Provide the [x, y] coordinate of the cell's center where the given text is located.  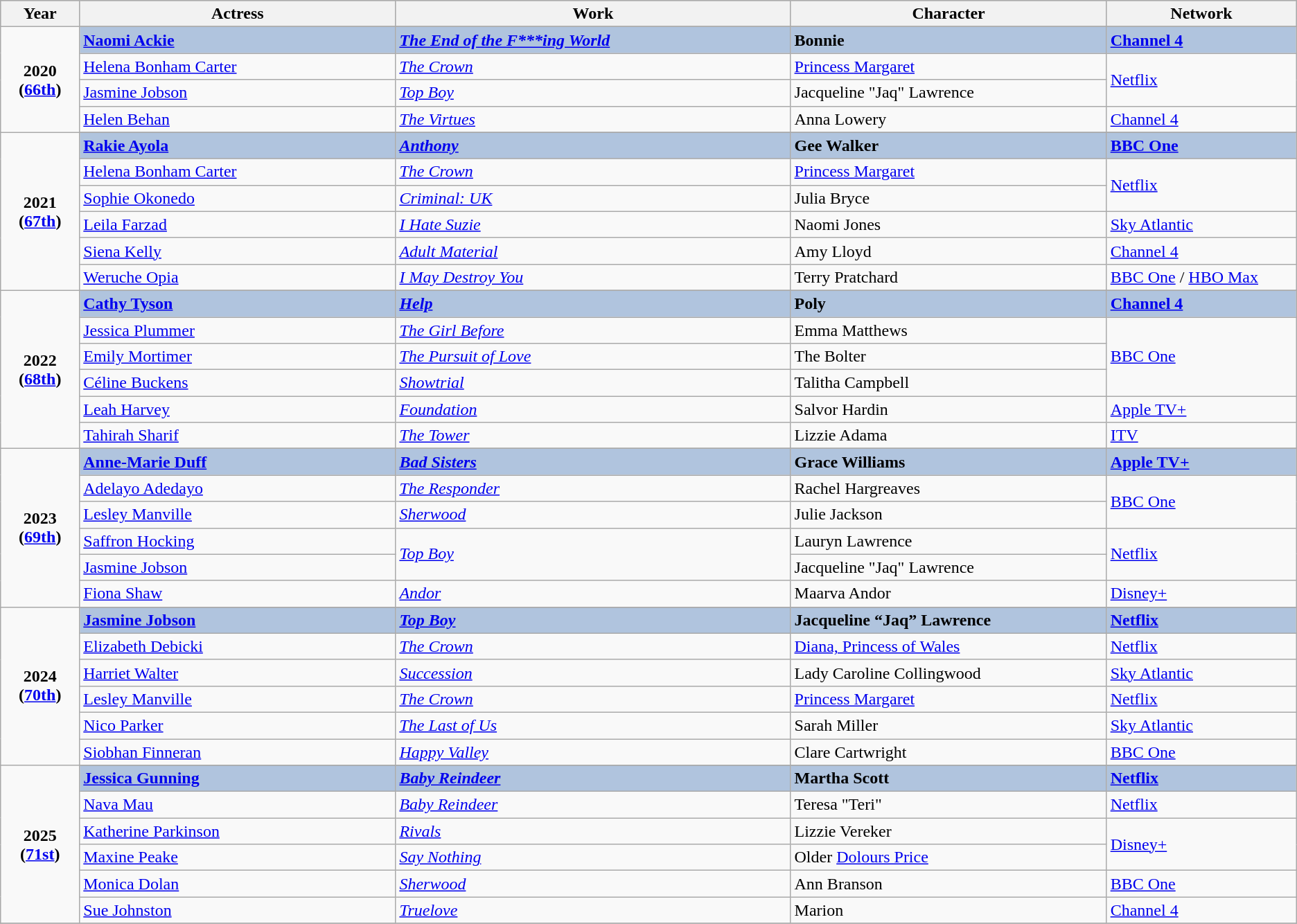
Tahirah Sharif [238, 436]
Jessica Gunning [238, 779]
Terry Pratchard [949, 277]
Older Dolours Price [949, 858]
Salvor Hardin [949, 409]
Cathy Tyson [238, 303]
Céline Buckens [238, 383]
Elizabeth Debicki [238, 646]
The Virtues [593, 119]
Maxine Peake [238, 858]
Naomi Ackie [238, 40]
Fiona Shaw [238, 594]
Truelove [593, 910]
Network [1201, 14]
Andor [593, 594]
I Hate Suzie [593, 224]
Grace Williams [949, 462]
Anthony [593, 145]
Sarah Miller [949, 725]
Marion [949, 910]
Adult Material [593, 251]
Anna Lowery [949, 119]
Saffron Hocking [238, 541]
Say Nothing [593, 858]
Nico Parker [238, 725]
The Tower [593, 436]
Bad Sisters [593, 462]
Diana, Princess of Wales [949, 646]
The Responder [593, 488]
The Bolter [949, 357]
2023 (69th) [40, 528]
Actress [238, 14]
Emma Matthews [949, 330]
Gee Walker [949, 145]
Criminal: UK [593, 198]
The Girl Before [593, 330]
2024 (70th) [40, 686]
Martha Scott [949, 779]
Ann Branson [949, 884]
Emily Mortimer [238, 357]
Naomi Jones [949, 224]
Succession [593, 673]
2021(67th) [40, 211]
Lizzie Vereker [949, 831]
Work [593, 14]
Lauryn Lawrence [949, 541]
Lizzie Adama [949, 436]
2025 (71st) [40, 844]
Katherine Parkinson [238, 831]
Nava Mau [238, 805]
Rivals [593, 831]
Julia Bryce [949, 198]
Rachel Hargreaves [949, 488]
Helen Behan [238, 119]
Showtrial [593, 383]
Jessica Plummer [238, 330]
Bonnie [949, 40]
Adelayo Adedayo [238, 488]
Rakie Ayola [238, 145]
2022 (68th) [40, 369]
Teresa "Teri" [949, 805]
Poly [949, 303]
The End of the F***ing World [593, 40]
Talitha Campbell [949, 383]
Year [40, 14]
The Pursuit of Love [593, 357]
Monica Dolan [238, 884]
Lady Caroline Collingwood [949, 673]
Character [949, 14]
Help [593, 303]
Foundation [593, 409]
Jacqueline “Jaq” Lawrence [949, 620]
ITV [1201, 436]
Happy Valley [593, 752]
Weruche Opia [238, 277]
Julie Jackson [949, 515]
Maarva Andor [949, 594]
Leila Farzad [238, 224]
Siena Kelly [238, 251]
The Last of Us [593, 725]
Anne-Marie Duff [238, 462]
Sue Johnston [238, 910]
I May Destroy You [593, 277]
Clare Cartwright [949, 752]
BBC One / HBO Max [1201, 277]
2020(66th) [40, 80]
Sophie Okonedo [238, 198]
Leah Harvey [238, 409]
Amy Lloyd [949, 251]
Siobhan Finneran [238, 752]
Harriet Walter [238, 673]
